Return (X, Y) of the center of cell containing provided text 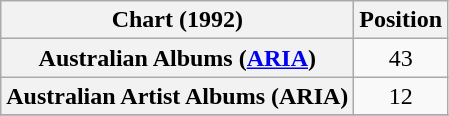
Australian Albums (ARIA) (178, 58)
Position (401, 20)
Australian Artist Albums (ARIA) (178, 96)
43 (401, 58)
Chart (1992) (178, 20)
12 (401, 96)
